Search for the cell housing the specified text and yield its [x, y] center coordinate. 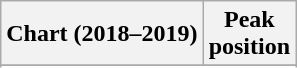
Peakposition [249, 34]
Chart (2018–2019) [102, 34]
